Return the (x, y) coordinate for the center point of the cell that contains the specified text.  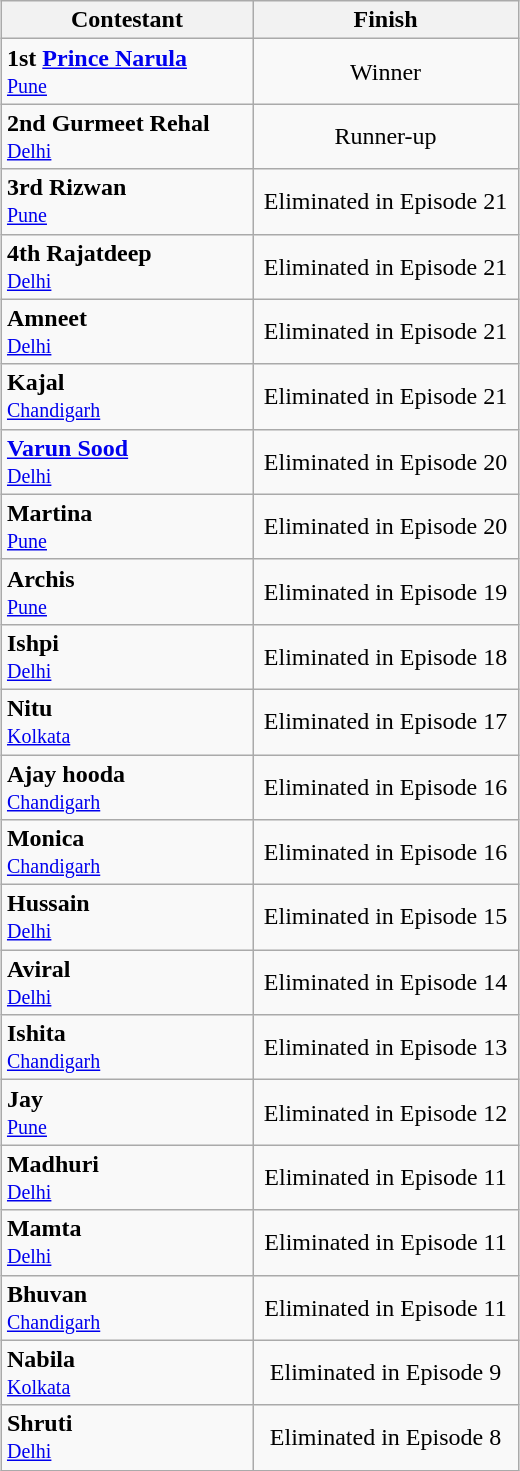
NabilaKolkata (126, 1372)
Finish (385, 20)
Eliminated in Episode 18 (385, 656)
2nd Gurmeet RehalDelhi (126, 136)
Eliminated in Episode 8 (385, 1438)
MartinaPune (126, 526)
Ajay hoodaChandigarh (126, 786)
IshpiDelhi (126, 656)
Eliminated in Episode 12 (385, 1112)
MadhuriDelhi (126, 1178)
IshitaChandigarh (126, 1048)
Eliminated in Episode 15 (385, 918)
MamtaDelhi (126, 1242)
Eliminated in Episode 14 (385, 982)
AmneetDelhi (126, 332)
BhuvanChandigarh (126, 1308)
NituKolkata (126, 722)
1st Prince NarulaPune (126, 72)
JayPune (126, 1112)
Runner-up (385, 136)
ShrutiDelhi (126, 1438)
ArchisPune (126, 592)
Eliminated in Episode 17 (385, 722)
KajalChandigarh (126, 396)
AviralDelhi (126, 982)
Winner (385, 72)
4th RajatdeepDelhi (126, 266)
3rd RizwanPune (126, 202)
HussainDelhi (126, 918)
Eliminated in Episode 19 (385, 592)
Eliminated in Episode 13 (385, 1048)
Contestant (126, 20)
Eliminated in Episode 9 (385, 1372)
Varun SoodDelhi (126, 462)
MonicaChandigarh (126, 852)
